Locate the cell with the specified text and output its (X, Y) center coordinate. 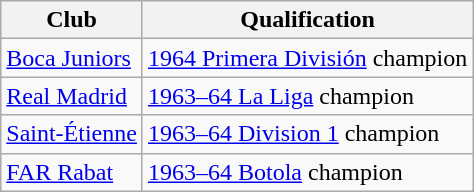
FAR Rabat (72, 172)
1963–64 La Liga champion (307, 96)
1964 Primera División champion (307, 58)
Club (72, 20)
Saint-Étienne (72, 134)
Real Madrid (72, 96)
1963–64 Division 1 champion (307, 134)
Qualification (307, 20)
1963–64 Botola champion (307, 172)
Boca Juniors (72, 58)
